Extract the [X, Y] coordinate from the center of the cell holding the provided text.  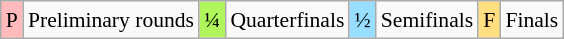
F [489, 20]
½ [362, 20]
Finals [532, 20]
Quarterfinals [287, 20]
¼ [212, 20]
P [12, 20]
Semifinals [427, 20]
Preliminary rounds [111, 20]
